For the text-containing cell, return its midpoint in (X, Y) coordinate format. 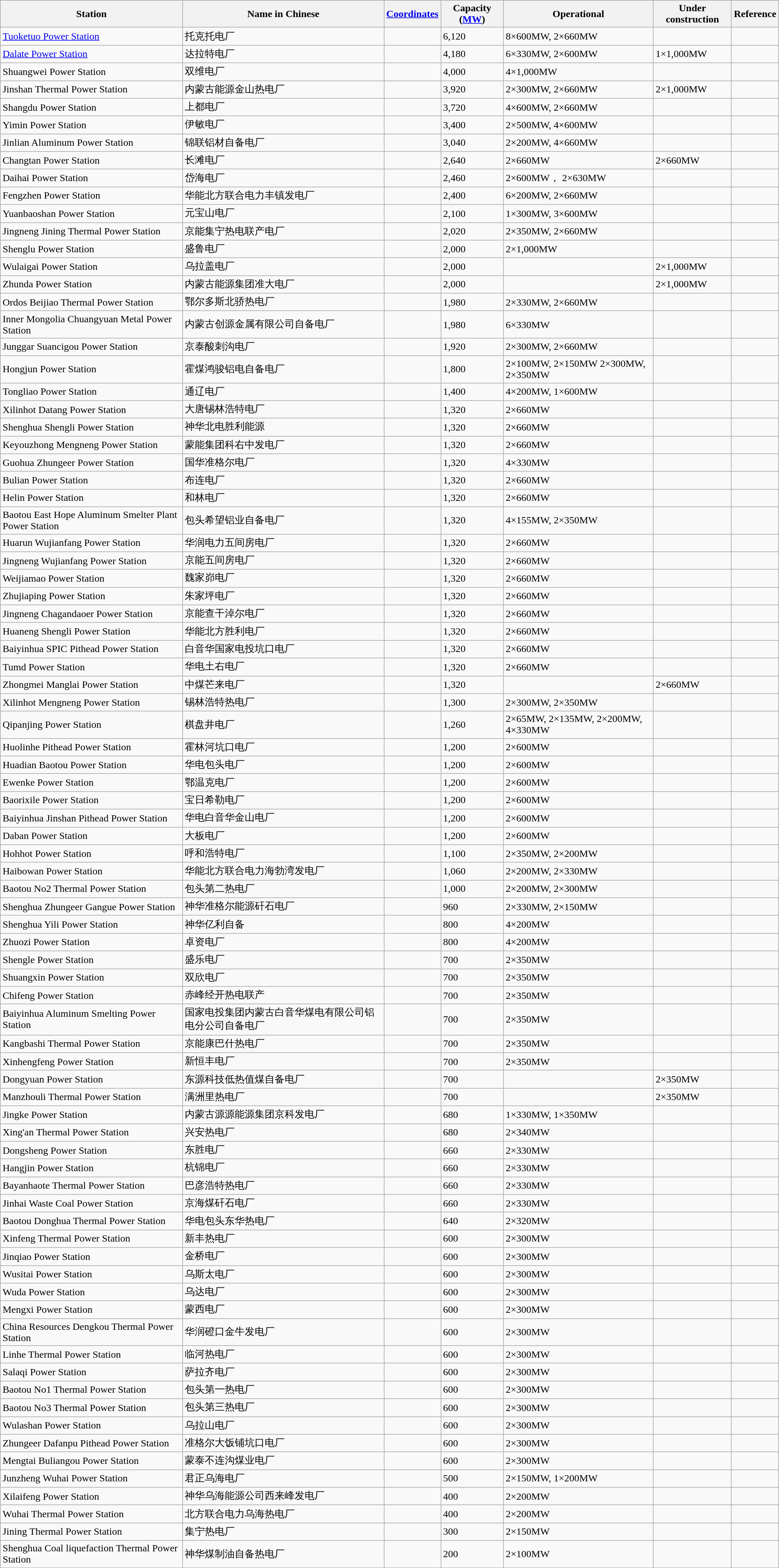
巴彦浩特热电厂 (283, 1186)
4×600MW, 2×660MW (578, 107)
Guohua Zhungeer Power Station (92, 463)
京能五间房电厂 (283, 560)
包头第三热电厂 (283, 1407)
3,920 (472, 90)
Tuoketuo Power Station (92, 37)
Jingneng Jining Thermal Power Station (92, 231)
呼和浩特电厂 (283, 854)
1×300MW, 3×600MW (578, 213)
新恒丰电厂 (283, 1062)
Jingneng Chagandaoer Power Station (92, 614)
4×1,000MW (578, 72)
Shangdu Power Station (92, 107)
Zhunda Power Station (92, 285)
Baiyinhua Aluminum Smelting Power Station (92, 1020)
Ordos Beijiao Thermal Power Station (92, 302)
金桥电厂 (283, 1257)
京海煤矸石电厂 (283, 1203)
盛鲁电厂 (283, 249)
蒙泰不连沟煤业电厂 (283, 1461)
内蒙古源源能源集团京科发电厂 (283, 1115)
200 (472, 1554)
Hongjun Power Station (92, 369)
Capacity (MW) (472, 14)
包头第二热电厂 (283, 889)
Ewenke Power Station (92, 783)
2×330MW, 2×150MW (578, 907)
Daihai Power Station (92, 178)
Xinhengfeng Power Station (92, 1062)
新丰热电厂 (283, 1239)
Dongyuan Power Station (92, 1079)
岱海电厂 (283, 178)
2×340MW (578, 1132)
Hangjin Power Station (92, 1168)
托克托电厂 (283, 37)
Tumd Power Station (92, 667)
Shenghua Yili Power Station (92, 924)
神华乌海能源公司西来峰发电厂 (283, 1496)
宝日希勒电厂 (283, 800)
Jinlian Aluminum Power Station (92, 142)
北方联合电力乌海热电厂 (283, 1514)
伊敏电厂 (283, 125)
神华准格尔能源矸石电厂 (283, 907)
2×65MW, 2×135MW, 2×200MW, 4×330MW (578, 724)
Huadian Baotou Power Station (92, 765)
达拉特电厂 (283, 54)
Huaneng Shengli Power Station (92, 631)
Huolinhe Pithead Power Station (92, 747)
神华北电胜利能源 (283, 427)
Jingneng Wujianfang Power Station (92, 560)
赤峰经开热电联产 (283, 995)
国家电投集团内蒙古白音华煤电有限公司铝电分公司自备电厂 (283, 1020)
2×500MW, 4×600MW (578, 125)
1,920 (472, 347)
1×1,000MW (692, 54)
元宝山电厂 (283, 213)
包头希望铝业自备电厂 (283, 520)
Tongliao Power Station (92, 392)
Baiyinhua Jinshan Pithead Power Station (92, 818)
Baotou No1 Thermal Power Station (92, 1390)
3,720 (472, 107)
300 (472, 1531)
2,020 (472, 231)
Zhujiaping Power Station (92, 596)
华电土右电厂 (283, 667)
1,060 (472, 871)
2×300MW, 2×350MW (578, 703)
华能北方联合电力丰镇发电厂 (283, 196)
3,400 (472, 125)
Hohhot Power Station (92, 854)
Jinqiao Power Station (92, 1257)
2×150MW, 1×200MW (578, 1479)
Shenglu Power Station (92, 249)
Xilaifeng Power Station (92, 1496)
布连电厂 (283, 480)
3,040 (472, 142)
Wuda Power Station (92, 1292)
Haibowan Power Station (92, 871)
China Resources Dengkou Thermal Power Station (92, 1332)
2×200MW, 2×300MW (578, 889)
神华亿利自备 (283, 924)
Shengle Power Station (92, 960)
Jingke Power Station (92, 1115)
Wulashan Power Station (92, 1426)
1,400 (472, 392)
Under construction (692, 14)
Xinfeng Thermal Power Station (92, 1239)
Zhongmei Manglai Power Station (92, 684)
6×200MW, 2×660MW (578, 196)
京能查干淖尔电厂 (283, 614)
Salaqi Power Station (92, 1372)
神华煤制油自备热电厂 (283, 1554)
乌拉盖电厂 (283, 266)
包头第一热电厂 (283, 1390)
锦联铝材自备电厂 (283, 142)
2×150MW (578, 1531)
Wuhai Thermal Power Station (92, 1514)
2,100 (472, 213)
Station (92, 14)
1,100 (472, 854)
白音华国家电投坑口电厂 (283, 650)
华电包头电厂 (283, 765)
Jinhai Waste Coal Power Station (92, 1203)
Baotou Donghua Thermal Power Station (92, 1221)
鄂温克电厂 (283, 783)
4×330MW (578, 463)
中煤芒来电厂 (283, 684)
Dongsheng Power Station (92, 1150)
Shenghua Shengli Power Station (92, 427)
Yuanbaoshan Power Station (92, 213)
Operational (578, 14)
乌斯太电厂 (283, 1274)
Shenghua Zhungeer Gangue Power Station (92, 907)
Bayanhaote Thermal Power Station (92, 1186)
Xing'an Thermal Power Station (92, 1132)
640 (472, 1221)
Bulian Power Station (92, 480)
2×100MW (578, 1554)
华电包头东华热电厂 (283, 1221)
960 (472, 907)
大唐锡林浩特电厂 (283, 410)
Qipanjing Power Station (92, 724)
和林电厂 (283, 498)
国华准格尔电厂 (283, 463)
Keyouzhong Mengneng Power Station (92, 445)
华电白音华金山电厂 (283, 818)
集宁热电厂 (283, 1531)
Inner Mongolia Chuangyuan Metal Power Station (92, 325)
Daban Power Station (92, 836)
君正乌海电厂 (283, 1479)
东胜电厂 (283, 1150)
6×330MW, 2×600MW (578, 54)
Shenghua Coal liquefaction Thermal Power Station (92, 1554)
华润磴口金牛发电厂 (283, 1332)
2×350MW, 2×660MW (578, 231)
Mengxi Power Station (92, 1310)
Coordinates (412, 14)
东源科技低热值煤自备电厂 (283, 1079)
2×320MW (578, 1221)
Junggar Suancigou Power Station (92, 347)
华能北方联合电力海勃湾发电厂 (283, 871)
盛乐电厂 (283, 960)
2×200MW, 2×330MW (578, 871)
Mengtai Buliangou Power Station (92, 1461)
朱家坪电厂 (283, 596)
Wusitai Power Station (92, 1274)
乌达电厂 (283, 1292)
4,000 (472, 72)
大板电厂 (283, 836)
双维电厂 (283, 72)
魏家峁电厂 (283, 579)
双欣电厂 (283, 978)
Baotou East Hope Aluminum Smelter Plant Power Station (92, 520)
临河热电厂 (283, 1355)
Junzheng Wuhai Power Station (92, 1479)
内蒙古创源金属有限公司自备电厂 (283, 325)
Kangbashi Thermal Power Station (92, 1044)
2,460 (472, 178)
Manzhouli Thermal Power Station (92, 1097)
蒙能集团科右中发电厂 (283, 445)
8×600MW, 2×660MW (578, 37)
6×330MW (578, 325)
鄂尔多斯北骄热电厂 (283, 302)
兴安热电厂 (283, 1132)
4×155MW, 2×350MW (578, 520)
京能康巴什热电厂 (283, 1044)
满洲里热电厂 (283, 1097)
1×330MW, 1×350MW (578, 1115)
2×600MW， 2×630MW (578, 178)
萨拉齐电厂 (283, 1372)
Baotou No2 Thermal Power Station (92, 889)
Fengzhen Power Station (92, 196)
4,180 (472, 54)
锡林浩特热电厂 (283, 703)
乌拉山电厂 (283, 1426)
4×200MW, 1×600MW (578, 392)
2×200MW, 4×660MW (578, 142)
Xilinhot Datang Power Station (92, 410)
Linhe Thermal Power Station (92, 1355)
长滩电厂 (283, 161)
Jinshan Thermal Power Station (92, 90)
霍煤鸿骏铝电自备电厂 (283, 369)
Xilinhot Mengneng Power Station (92, 703)
2×330MW, 2×660MW (578, 302)
Wulaigai Power Station (92, 266)
Zhungeer Dafanpu Pithead Power Station (92, 1443)
Baorixile Power Station (92, 800)
1,260 (472, 724)
1,300 (472, 703)
Name in Chinese (283, 14)
6,120 (472, 37)
Weijiamao Power Station (92, 579)
Shuangwei Power Station (92, 72)
上都电厂 (283, 107)
Huarun Wujianfang Power Station (92, 543)
Baotou No3 Thermal Power Station (92, 1407)
2×100MW, 2×150MW 2×300MW, 2×350MW (578, 369)
Chifeng Power Station (92, 995)
京泰酸刺沟电厂 (283, 347)
杭锦电厂 (283, 1168)
京能集宁热电联产电厂 (283, 231)
1,800 (472, 369)
2×350MW, 2×200MW (578, 854)
2,400 (472, 196)
1,000 (472, 889)
Yimin Power Station (92, 125)
Dalate Power Station (92, 54)
准格尔大饭铺坑口电厂 (283, 1443)
通辽电厂 (283, 392)
华润电力五间房电厂 (283, 543)
内蒙古能源集团准大电厂 (283, 285)
华能北方胜利电厂 (283, 631)
Zhuozi Power Station (92, 942)
棋盘井电厂 (283, 724)
Baiyinhua SPIC Pithead Power Station (92, 650)
Jining Thermal Power Station (92, 1531)
Reference (755, 14)
卓资电厂 (283, 942)
蒙西电厂 (283, 1310)
Changtan Power Station (92, 161)
Helin Power Station (92, 498)
500 (472, 1479)
内蒙古能源金山热电厂 (283, 90)
2,640 (472, 161)
Shuangxin Power Station (92, 978)
霍林河坑口电厂 (283, 747)
